Extract the (x, y) coordinate from the center of the cell holding the provided text.  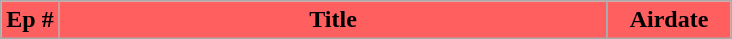
Title (333, 20)
Ep # (30, 20)
Airdate (669, 20)
